Locate the cell with the specified text and output its (X, Y) center coordinate. 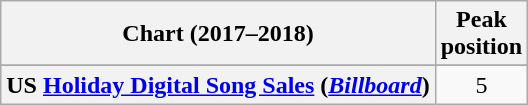
Peakposition (481, 34)
Chart (2017–2018) (218, 34)
5 (481, 85)
US Holiday Digital Song Sales (Billboard) (218, 85)
